Locate the cell with the specified text and output its [X, Y] center coordinate. 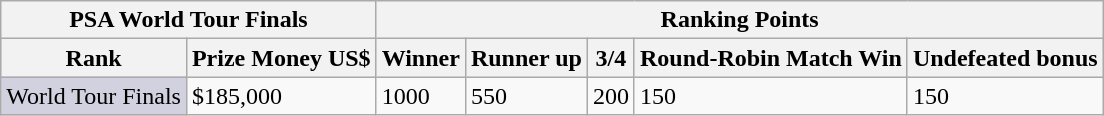
550 [526, 96]
200 [610, 96]
Winner [420, 58]
Ranking Points [740, 20]
Undefeated bonus [1005, 58]
PSA World Tour Finals [188, 20]
World Tour Finals [94, 96]
Rank [94, 58]
3/4 [610, 58]
1000 [420, 96]
Round-Robin Match Win [770, 58]
Runner up [526, 58]
$185,000 [281, 96]
Prize Money US$ [281, 58]
